Scan for the cell matching the given text and deliver its (x, y) coordinate at center. 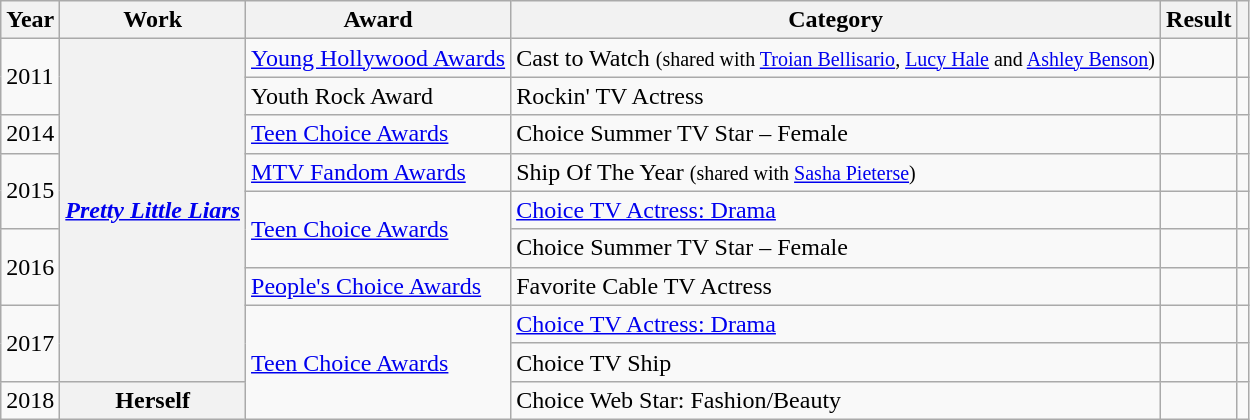
Choice TV Ship (836, 362)
Cast to Watch (shared with Troian Bellisario, Lucy Hale and Ashley Benson) (836, 58)
Category (836, 20)
Result (1199, 20)
2011 (30, 77)
Award (378, 20)
Young Hollywood Awards (378, 58)
Year (30, 20)
Choice Web Star: Fashion/Beauty (836, 400)
Work (153, 20)
Favorite Cable TV Actress (836, 286)
Herself (153, 400)
2016 (30, 267)
2017 (30, 343)
2018 (30, 400)
Pretty Little Liars (153, 210)
Youth Rock Award (378, 96)
Rockin' TV Actress (836, 96)
Ship Of The Year (shared with Sasha Pieterse) (836, 172)
2015 (30, 191)
2014 (30, 134)
People's Choice Awards (378, 286)
MTV Fandom Awards (378, 172)
